For the text-containing cell, return its midpoint in [x, y] coordinate format. 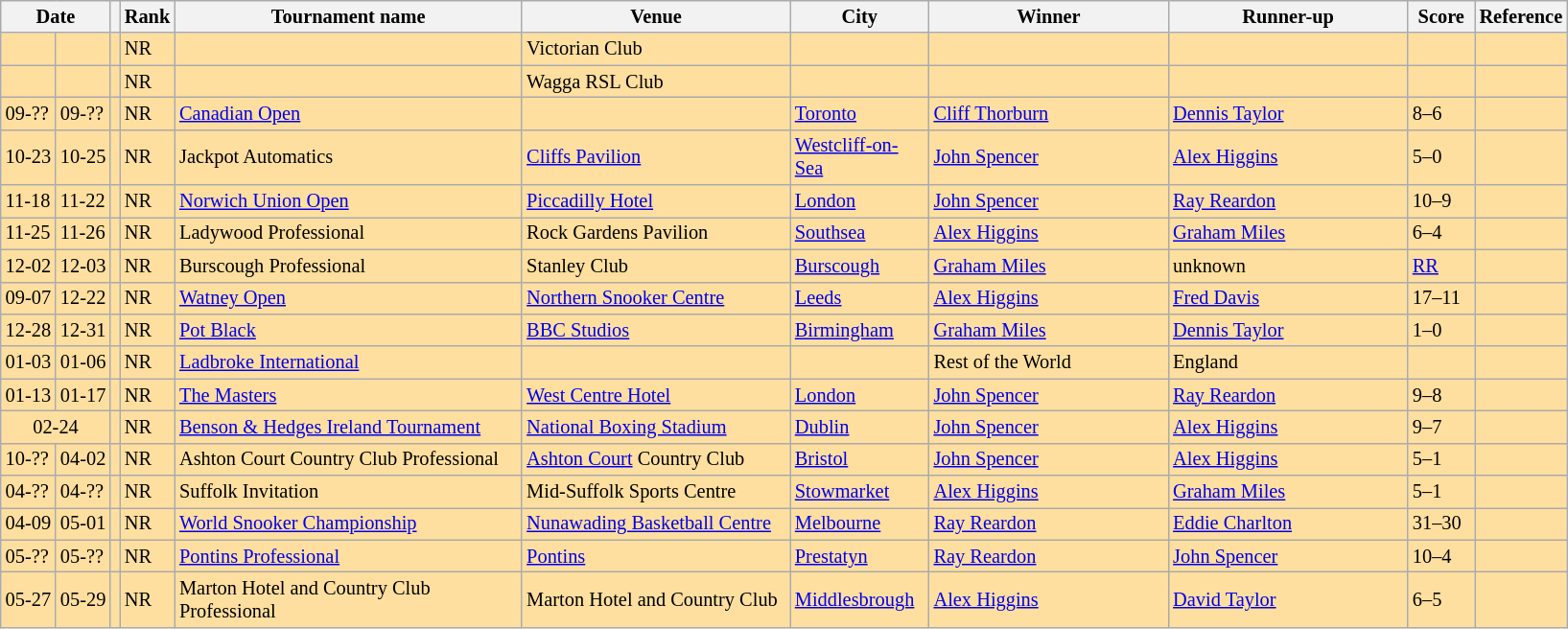
Northern Snooker Centre [656, 298]
Eddie Charlton [1288, 524]
Reference [1521, 16]
Runner-up [1288, 16]
Dublin [859, 427]
Leeds [859, 298]
11-22 [82, 201]
Pot Black [348, 330]
The Masters [348, 395]
England [1288, 362]
Westcliff-on-Sea [859, 157]
Toronto [859, 113]
04-09 [29, 524]
National Boxing Stadium [656, 427]
9–8 [1441, 395]
Rank [148, 16]
RR [1441, 266]
Middlesbrough [859, 599]
Melbourne [859, 524]
Ladywood Professional [348, 233]
City [859, 16]
11-25 [29, 233]
09-07 [29, 298]
Marton Hotel and Country Club [656, 599]
10-25 [82, 157]
01-03 [29, 362]
Birmingham [859, 330]
9–7 [1441, 427]
05-29 [82, 599]
Burscough Professional [348, 266]
BBC Studios [656, 330]
Southsea [859, 233]
Wagga RSL Club [656, 82]
unknown [1288, 266]
Piccadilly Hotel [656, 201]
01-17 [82, 395]
Nunawading Basketball Centre [656, 524]
17–11 [1441, 298]
01-06 [82, 362]
Watney Open [348, 298]
Stanley Club [656, 266]
12-28 [29, 330]
1–0 [1441, 330]
02-24 [56, 427]
Ladbroke International [348, 362]
5–0 [1441, 157]
Canadian Open [348, 113]
Stowmarket [859, 492]
6–4 [1441, 233]
Fred Davis [1288, 298]
Ashton Court Country Club Professional [348, 459]
12-03 [82, 266]
11-26 [82, 233]
World Snooker Championship [348, 524]
Tournament name [348, 16]
Rock Gardens Pavilion [656, 233]
Jackpot Automatics [348, 157]
10–4 [1441, 556]
Winner [1049, 16]
11-18 [29, 201]
Marton Hotel and Country Club Professional [348, 599]
Norwich Union Open [348, 201]
8–6 [1441, 113]
Pontins Professional [348, 556]
12-31 [82, 330]
Venue [656, 16]
05-27 [29, 599]
Prestatyn [859, 556]
31–30 [1441, 524]
12-22 [82, 298]
West Centre Hotel [656, 395]
10-?? [29, 459]
Date [56, 16]
Burscough [859, 266]
Ashton Court Country Club [656, 459]
10-23 [29, 157]
Mid-Suffolk Sports Centre [656, 492]
Cliffs Pavilion [656, 157]
6–5 [1441, 599]
Pontins [656, 556]
10–9 [1441, 201]
Suffolk Invitation [348, 492]
Cliff Thorburn [1049, 113]
01-13 [29, 395]
Score [1441, 16]
Victorian Club [656, 49]
David Taylor [1288, 599]
04-02 [82, 459]
Bristol [859, 459]
05-01 [82, 524]
Benson & Hedges Ireland Tournament [348, 427]
12-02 [29, 266]
Rest of the World [1049, 362]
